Provide the [x, y] coordinate of the cell's center where the given text is located.  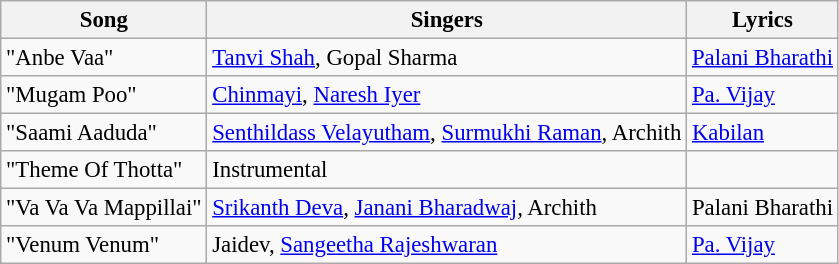
"Mugam Poo" [104, 95]
"Va Va Va Mappillai" [104, 208]
Tanvi Shah, Gopal Sharma [447, 58]
"Anbe Vaa" [104, 58]
Kabilan [763, 133]
Singers [447, 20]
Chinmayi, Naresh Iyer [447, 95]
"Theme Of Thotta" [104, 170]
Jaidev, Sangeetha Rajeshwaran [447, 245]
Song [104, 20]
Lyrics [763, 20]
Instrumental [447, 170]
"Saami Aaduda" [104, 133]
"Venum Venum" [104, 245]
Srikanth Deva, Janani Bharadwaj, Archith [447, 208]
Senthildass Velayutham, Surmukhi Raman, Archith [447, 133]
